Identify which cell holds the provided text, then report its [x, y] central coordinate. 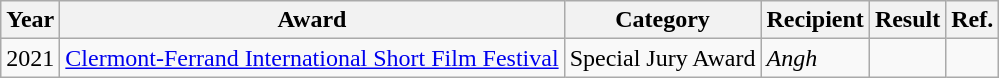
Award [312, 20]
2021 [30, 58]
Angh [815, 58]
Category [662, 20]
Special Jury Award [662, 58]
Clermont-Ferrand International Short Film Festival [312, 58]
Year [30, 20]
Recipient [815, 20]
Ref. [972, 20]
Result [907, 20]
